Output the [X, Y] coordinate of the center of the cell containing the given text.  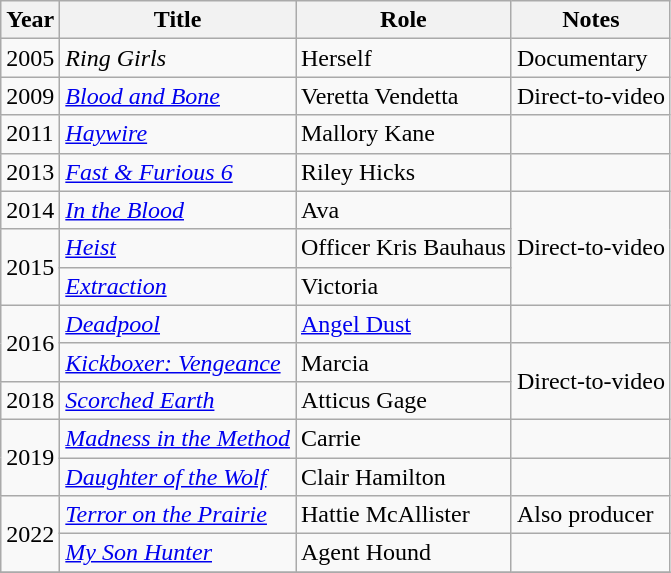
Daughter of the Wolf [178, 477]
2011 [30, 134]
Herself [404, 58]
Angel Dust [404, 324]
Fast & Furious 6 [178, 172]
Kickboxer: Vengeance [178, 362]
2019 [30, 457]
2014 [30, 210]
Blood and Bone [178, 96]
Ava [404, 210]
Carrie [404, 438]
Year [30, 20]
Officer Kris Bauhaus [404, 248]
2018 [30, 400]
Victoria [404, 286]
Veretta Vendetta [404, 96]
2016 [30, 343]
2009 [30, 96]
Madness in the Method [178, 438]
Extraction [178, 286]
Heist [178, 248]
Deadpool [178, 324]
Marcia [404, 362]
Terror on the Prairie [178, 515]
Atticus Gage [404, 400]
Also producer [590, 515]
Haywire [178, 134]
Scorched Earth [178, 400]
Documentary [590, 58]
Notes [590, 20]
2013 [30, 172]
Riley Hicks [404, 172]
Role [404, 20]
Ring Girls [178, 58]
Agent Hound [404, 553]
Hattie McAllister [404, 515]
Clair Hamilton [404, 477]
Title [178, 20]
2022 [30, 534]
My Son Hunter [178, 553]
Mallory Kane [404, 134]
In the Blood [178, 210]
2015 [30, 267]
2005 [30, 58]
